Search for the cell housing the specified text and yield its [x, y] center coordinate. 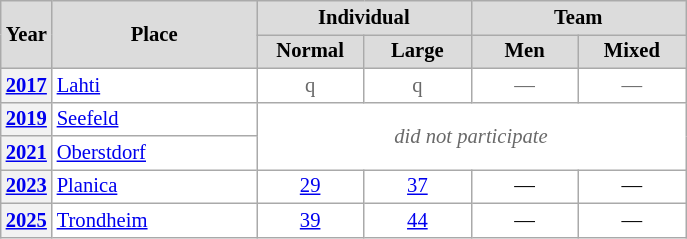
Planica [154, 186]
Oberstdorf [154, 153]
did not participate [470, 136]
Individual [363, 17]
2025 [26, 220]
29 [310, 186]
Lahti [154, 85]
Year [26, 34]
Large [418, 51]
44 [418, 220]
2023 [26, 186]
Place [154, 34]
Seefeld [154, 119]
2019 [26, 119]
2017 [26, 85]
37 [418, 186]
2021 [26, 153]
Team [578, 17]
Mixed [632, 51]
Trondheim [154, 220]
39 [310, 220]
Normal [310, 51]
Men [524, 51]
